Search for the cell housing the specified text and yield its [X, Y] center coordinate. 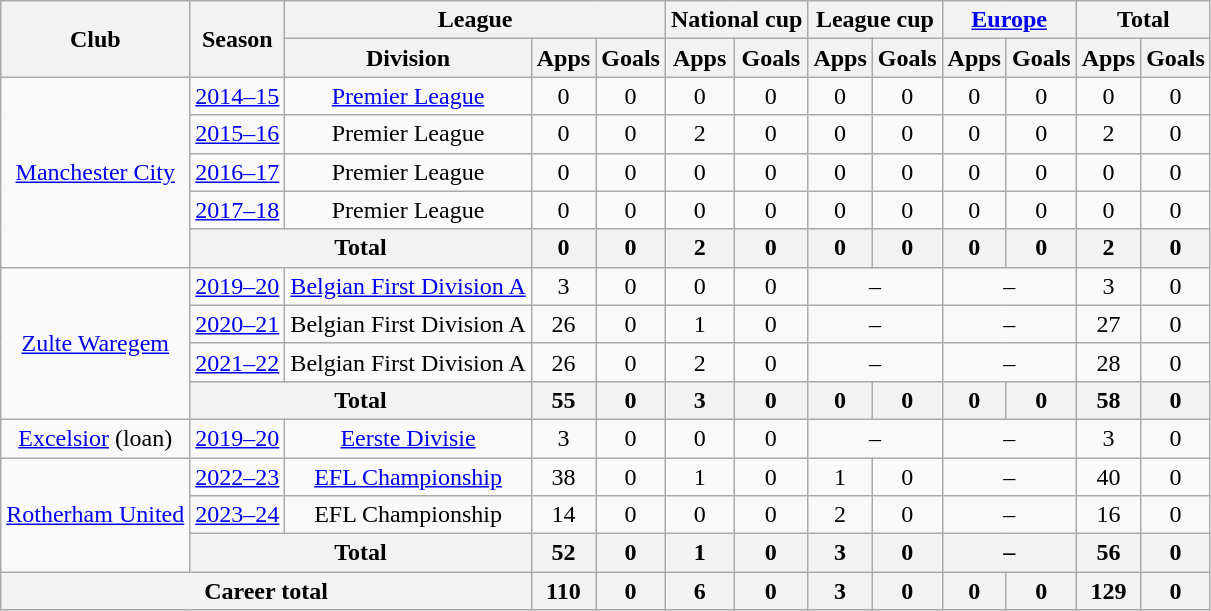
129 [1108, 591]
League [476, 20]
League cup [875, 20]
27 [1108, 324]
Rotherham United [96, 515]
6 [699, 591]
Manchester City [96, 172]
52 [563, 553]
Europe [1009, 20]
16 [1108, 515]
40 [1108, 477]
Zulte Waregem [96, 343]
2022–23 [238, 477]
Eerste Divisie [408, 438]
National cup [736, 20]
110 [563, 591]
2016–17 [238, 172]
38 [563, 477]
2014–15 [238, 96]
Excelsior (loan) [96, 438]
58 [1108, 400]
2015–16 [238, 134]
28 [1108, 362]
Division [408, 58]
14 [563, 515]
Season [238, 39]
2017–18 [238, 210]
Club [96, 39]
55 [563, 400]
2020–21 [238, 324]
2023–24 [238, 515]
56 [1108, 553]
Career total [266, 591]
2021–22 [238, 362]
